Output the (X, Y) coordinate of the center of the cell containing the given text.  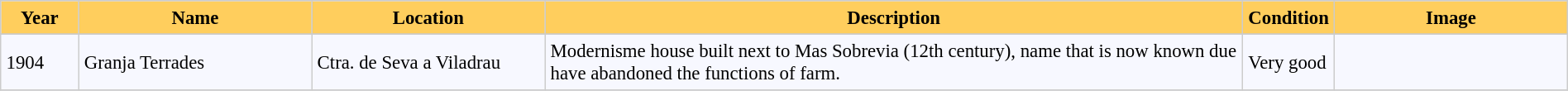
Very good (1288, 62)
Image (1451, 17)
Granja Terrades (195, 62)
Ctra. de Seva a Viladrau (428, 62)
Condition (1288, 17)
Name (195, 17)
Year (40, 17)
Modernisme house built next to Mas Sobrevia (12th century), name that is now known due have abandoned the functions of farm. (894, 62)
Location (428, 17)
Description (894, 17)
1904 (40, 62)
